From the cell containing the given text, extract its center point as (X, Y) coordinate. 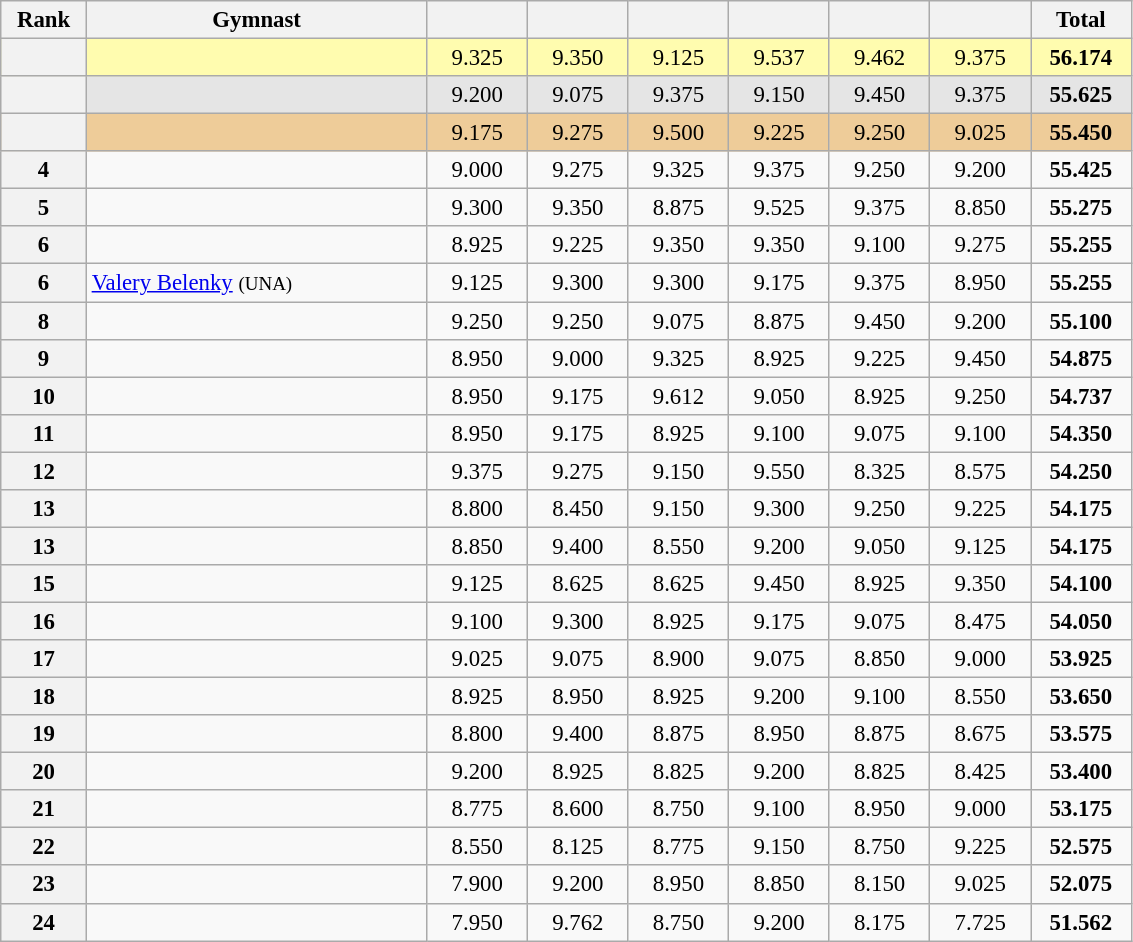
53.575 (1080, 734)
23 (44, 885)
8.125 (578, 847)
54.050 (1080, 621)
9.537 (780, 58)
12 (44, 471)
7.950 (478, 922)
8.325 (880, 471)
21 (44, 809)
54.875 (1080, 358)
9.525 (780, 208)
4 (44, 170)
9.612 (678, 396)
9.500 (678, 133)
8.575 (980, 471)
22 (44, 847)
54.350 (1080, 433)
Rank (44, 20)
8.900 (678, 659)
5 (44, 208)
55.100 (1080, 321)
54.100 (1080, 584)
8.600 (578, 809)
55.625 (1080, 95)
7.725 (980, 922)
53.925 (1080, 659)
8.425 (980, 772)
24 (44, 922)
8.450 (578, 509)
54.737 (1080, 396)
55.275 (1080, 208)
8.175 (880, 922)
Valery Belenky (UNA) (256, 283)
52.075 (1080, 885)
11 (44, 433)
55.425 (1080, 170)
19 (44, 734)
53.400 (1080, 772)
16 (44, 621)
Total (1080, 20)
20 (44, 772)
17 (44, 659)
51.562 (1080, 922)
55.450 (1080, 133)
8.475 (980, 621)
9.462 (880, 58)
54.250 (1080, 471)
18 (44, 697)
9.550 (780, 471)
9 (44, 358)
8.675 (980, 734)
Gymnast (256, 20)
9.762 (578, 922)
53.650 (1080, 697)
53.175 (1080, 809)
8.150 (880, 885)
8 (44, 321)
56.174 (1080, 58)
10 (44, 396)
52.575 (1080, 847)
7.900 (478, 885)
15 (44, 584)
